Return (x, y) of the center of cell containing provided text 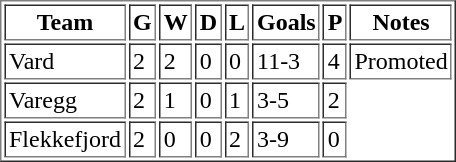
3-9 (287, 140)
3-5 (287, 100)
Promoted (401, 62)
G (142, 22)
Goals (287, 22)
Team (64, 22)
Notes (401, 22)
L (238, 22)
4 (335, 62)
11-3 (287, 62)
Varegg (64, 100)
D (208, 22)
Flekkefjord (64, 140)
Vard (64, 62)
P (335, 22)
W (176, 22)
